Extract the (x, y) coordinate from the center of the cell holding the provided text.  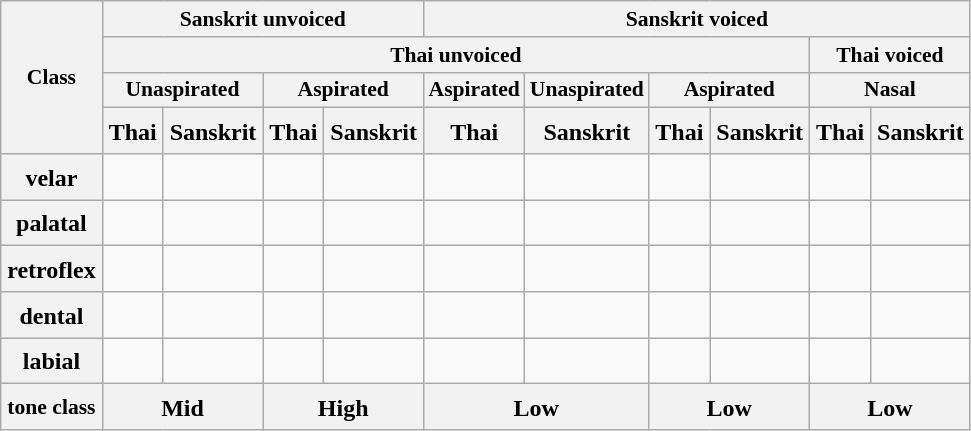
tone class (52, 407)
velar (52, 177)
Sanskrit unvoiced (262, 19)
Thai voiced (890, 55)
Class (52, 78)
Nasal (890, 90)
Mid (182, 407)
Thai unvoiced (456, 55)
palatal (52, 223)
dental (52, 315)
retroflex (52, 269)
labial (52, 361)
High (344, 407)
Sanskrit voiced (698, 19)
